Locate the cell with the specified text and output its [X, Y] center coordinate. 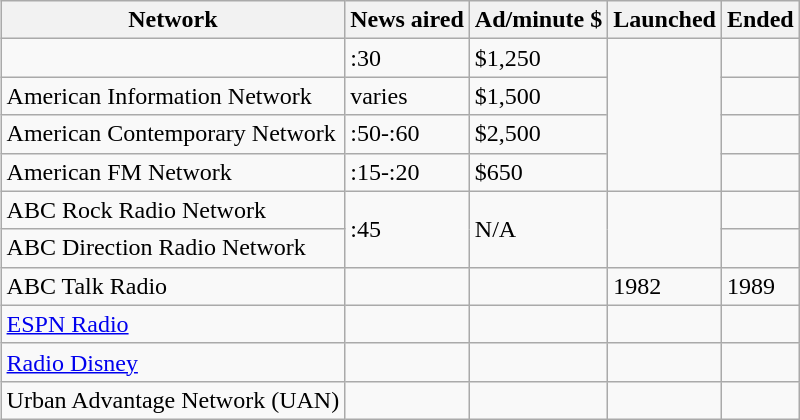
Launched [665, 20]
American Contemporary Network [173, 134]
ESPN Radio [173, 324]
:45 [408, 229]
:15-:20 [408, 172]
$1,500 [538, 96]
:50-:60 [408, 134]
Ended [760, 20]
varies [408, 96]
Network [173, 20]
1982 [665, 286]
1989 [760, 286]
Urban Advantage Network (UAN) [173, 400]
American Information Network [173, 96]
ABC Direction Radio Network [173, 248]
ABC Talk Radio [173, 286]
:30 [408, 58]
N/A [538, 229]
$2,500 [538, 134]
$1,250 [538, 58]
Ad/minute $ [538, 20]
$650 [538, 172]
American FM Network [173, 172]
ABC Rock Radio Network [173, 210]
Radio Disney [173, 362]
News aired [408, 20]
